Output the (x, y) coordinate of the center of the cell containing the given text.  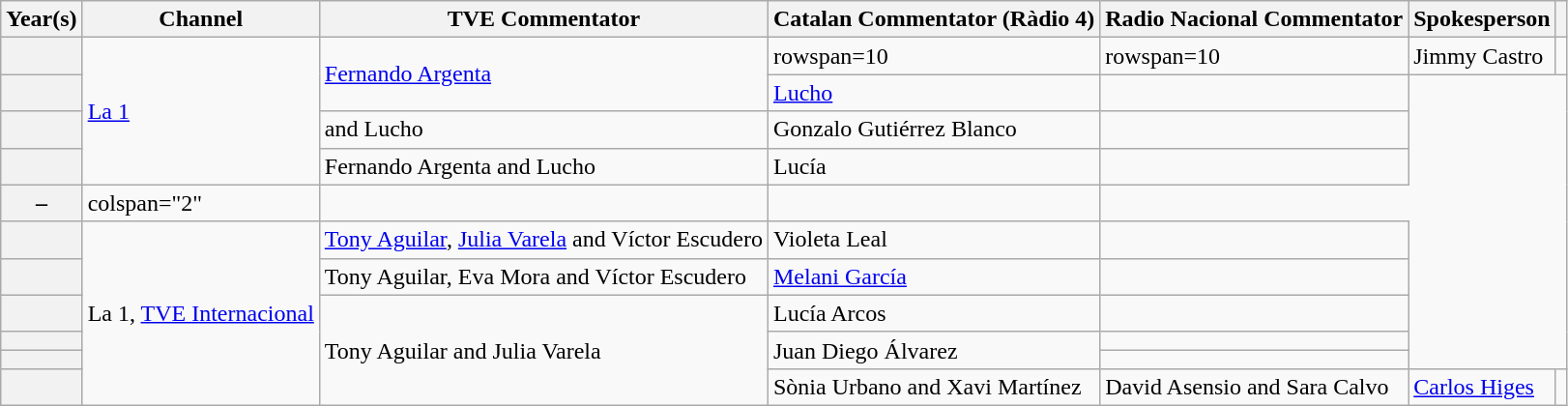
David Asensio and Sara Calvo (1255, 387)
– (42, 203)
Lucía Arcos (934, 313)
Carlos Higes (1482, 387)
TVE Commentator (543, 19)
colspan="2" (201, 203)
Tony Aguilar, Eva Mora and Víctor Escudero (543, 276)
La 1, TVE Internacional (201, 313)
Tony Aguilar and Julia Varela (543, 350)
Melani García (934, 276)
Juan Diego Álvarez (934, 350)
Fernando Argenta and Lucho (543, 166)
Channel (201, 19)
Lucho (934, 93)
Tony Aguilar, Julia Varela and Víctor Escudero (543, 240)
Year(s) (42, 19)
Gonzalo Gutiérrez Blanco (934, 130)
Spokesperson (1482, 19)
and Lucho (543, 130)
Violeta Leal (934, 240)
Fernando Argenta (543, 74)
La 1 (201, 111)
Radio Nacional Commentator (1255, 19)
Jimmy Castro (1482, 56)
Lucía (934, 166)
Sònia Urbano and Xavi Martínez (934, 387)
Catalan Commentator (Ràdio 4) (934, 19)
